Extract the [x, y] coordinate from the center of the cell holding the provided text.  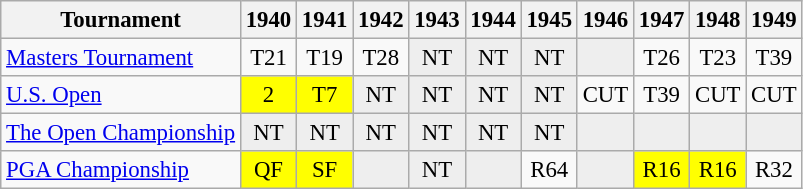
T23 [718, 58]
1942 [381, 20]
SF [325, 170]
PGA Championship [121, 170]
U.S. Open [121, 95]
QF [268, 170]
T21 [268, 58]
1941 [325, 20]
1948 [718, 20]
T19 [325, 58]
1945 [549, 20]
R32 [774, 170]
T28 [381, 58]
R64 [549, 170]
Tournament [121, 20]
2 [268, 95]
T26 [661, 58]
1947 [661, 20]
1946 [605, 20]
1943 [437, 20]
1949 [774, 20]
Masters Tournament [121, 58]
T7 [325, 95]
The Open Championship [121, 133]
1940 [268, 20]
1944 [493, 20]
